From the cell containing the given text, extract its center point as [x, y] coordinate. 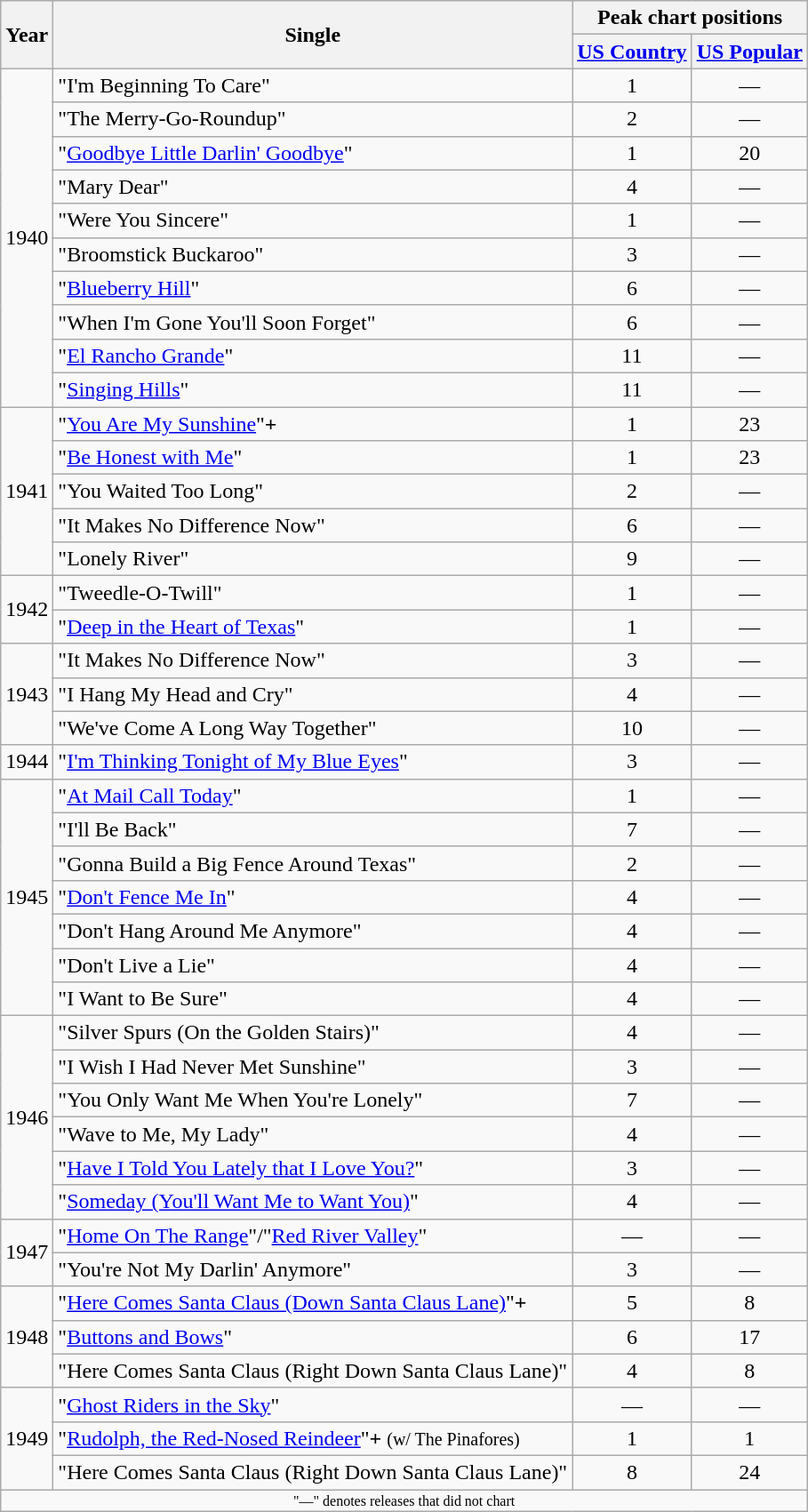
"You Waited Too Long" [313, 492]
"You Are My Sunshine"+ [313, 424]
"I'll Be Back" [313, 829]
"Buttons and Bows" [313, 1337]
"You Only Want Me When You're Lonely" [313, 1100]
"Broomstick Buckaroo" [313, 254]
"Singing Hills" [313, 389]
"Blueberry Hill" [313, 288]
24 [749, 1472]
"Rudolph, the Red-Nosed Reindeer"+ (w/ The Pinafores) [313, 1438]
Single [313, 35]
"I Want to Be Sure" [313, 999]
20 [749, 153]
"Deep in the Heart of Texas" [313, 627]
"Wave to Me, My Lady" [313, 1134]
"Ghost Riders in the Sky" [313, 1404]
"Don't Live a Lie" [313, 964]
1944 [27, 762]
1949 [27, 1438]
"Don't Hang Around Me Anymore" [313, 931]
10 [632, 728]
"Tweedle-O-Twill" [313, 593]
"Someday (You'll Want Me to Want You)" [313, 1202]
"Lonely River" [313, 559]
Peak chart positions [690, 18]
1940 [27, 238]
5 [632, 1303]
1942 [27, 610]
"—" denotes releases that did not chart [404, 1500]
"Were You Sincere" [313, 220]
"I Wish I Had Never Met Sunshine" [313, 1067]
"At Mail Call Today" [313, 796]
1947 [27, 1252]
US Country [632, 52]
"Home On The Range"/"Red River Valley" [313, 1236]
Year [27, 35]
"Have I Told You Lately that I Love You?" [313, 1168]
1941 [27, 492]
"I Hang My Head and Cry" [313, 694]
"Silver Spurs (On the Golden Stairs)" [313, 1033]
"I'm Thinking Tonight of My Blue Eyes" [313, 762]
"I'm Beginning To Care" [313, 85]
"The Merry-Go-Roundup" [313, 119]
"Here Comes Santa Claus (Down Santa Claus Lane)"+ [313, 1303]
"When I'm Gone You'll Soon Forget" [313, 322]
1945 [27, 897]
"Mary Dear" [313, 187]
"Goodbye Little Darlin' Goodbye" [313, 153]
US Popular [749, 52]
"We've Come A Long Way Together" [313, 728]
17 [749, 1337]
1948 [27, 1337]
1943 [27, 694]
1946 [27, 1117]
9 [632, 559]
"You're Not My Darlin' Anymore" [313, 1269]
"Be Honest with Me" [313, 458]
"El Rancho Grande" [313, 356]
"Don't Fence Me In" [313, 897]
"Gonna Build a Big Fence Around Texas" [313, 863]
